Return [X, Y] of the center of cell containing provided text 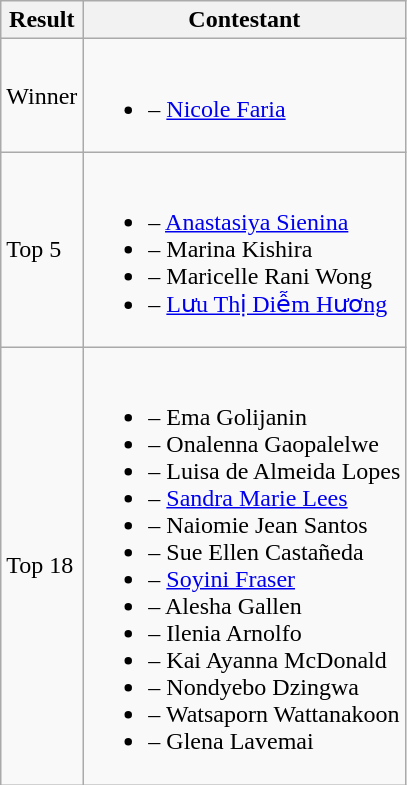
Top 18 [42, 566]
Result [42, 20]
– Nicole Faria [244, 96]
Top 5 [42, 250]
– Anastasiya Sienina – Marina Kishira – Maricelle Rani Wong – Lưu Thị Diễm Hương [244, 250]
Winner [42, 96]
Contestant [244, 20]
